Identify which cell holds the provided text, then report its (X, Y) central coordinate. 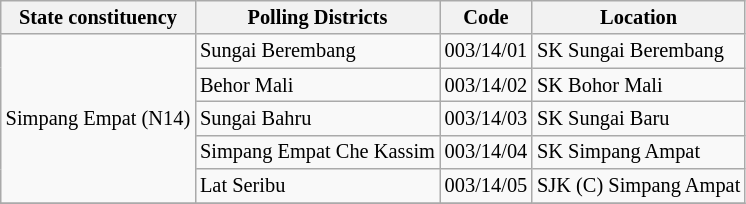
Code (486, 17)
Simpang Empat Che Kassim (318, 152)
SK Simpang Ampat (638, 152)
SK Sungai Baru (638, 118)
003/14/01 (486, 51)
003/14/05 (486, 186)
003/14/02 (486, 85)
Behor Mali (318, 85)
SK Bohor Mali (638, 85)
Simpang Empat (N14) (98, 118)
Sungai Bahru (318, 118)
Location (638, 17)
Sungai Berembang (318, 51)
SJK (C) Simpang Ampat (638, 186)
Polling Districts (318, 17)
Lat Seribu (318, 186)
003/14/04 (486, 152)
State constituency (98, 17)
SK Sungai Berembang (638, 51)
003/14/03 (486, 118)
